Find where the given text appears and provide that cell's center as (x, y) coordinate. 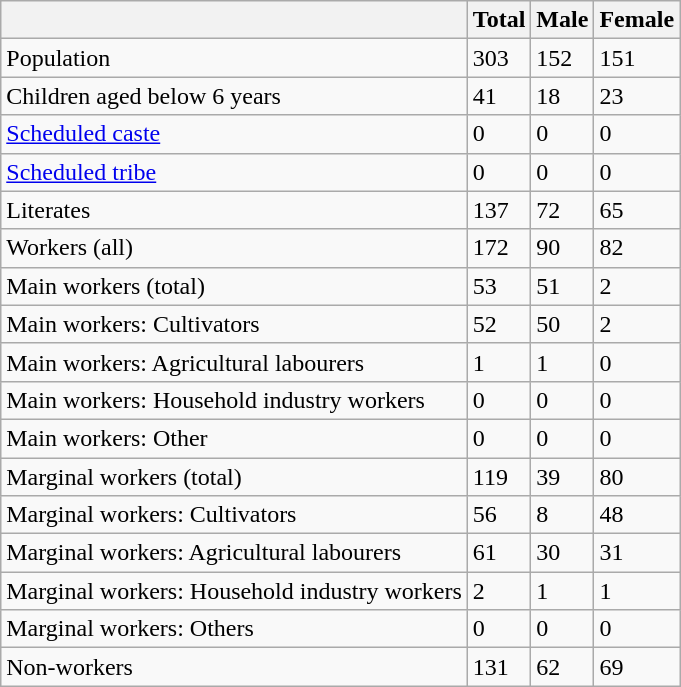
30 (562, 553)
Workers (all) (234, 248)
Literates (234, 210)
65 (637, 210)
137 (499, 210)
Marginal workers: Cultivators (234, 515)
90 (562, 248)
Female (637, 20)
Children aged below 6 years (234, 96)
31 (637, 553)
Main workers: Agricultural labourers (234, 362)
80 (637, 477)
Main workers: Other (234, 438)
Marginal workers: Others (234, 629)
72 (562, 210)
303 (499, 58)
61 (499, 553)
119 (499, 477)
50 (562, 324)
Scheduled caste (234, 134)
Marginal workers: Agricultural labourers (234, 553)
39 (562, 477)
53 (499, 286)
82 (637, 248)
Marginal workers (total) (234, 477)
151 (637, 58)
Total (499, 20)
23 (637, 96)
172 (499, 248)
18 (562, 96)
152 (562, 58)
8 (562, 515)
Marginal workers: Household industry workers (234, 591)
56 (499, 515)
52 (499, 324)
Non-workers (234, 667)
Main workers: Household industry workers (234, 400)
62 (562, 667)
51 (562, 286)
Population (234, 58)
Male (562, 20)
41 (499, 96)
48 (637, 515)
69 (637, 667)
Main workers: Cultivators (234, 324)
Main workers (total) (234, 286)
131 (499, 667)
Scheduled tribe (234, 172)
